Return the (x, y) coordinate for the center point of the cell that contains the specified text.  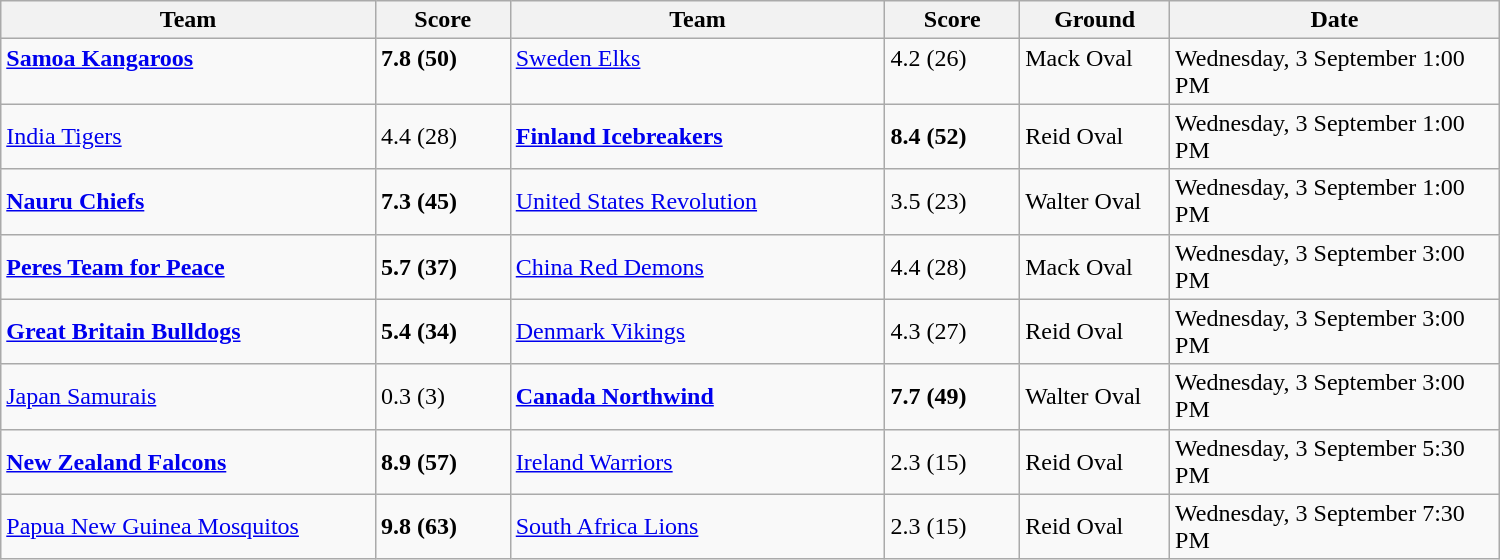
Peres Team for Peace (188, 266)
China Red Demons (698, 266)
8.9 (57) (442, 462)
United States Revolution (698, 202)
4.2 (26) (952, 72)
South Africa Lions (698, 526)
Finland Icebreakers (698, 136)
Ireland Warriors (698, 462)
Great Britain Bulldogs (188, 332)
Japan Samurais (188, 396)
Ground (1095, 20)
Wednesday, 3 September 5:30 PM (1335, 462)
Samoa Kangaroos (188, 72)
Wednesday, 3 September 7:30 PM (1335, 526)
India Tigers (188, 136)
Canada Northwind (698, 396)
7.8 (50) (442, 72)
9.8 (63) (442, 526)
Sweden Elks (698, 72)
0.3 (3) (442, 396)
New Zealand Falcons (188, 462)
7.3 (45) (442, 202)
Nauru Chiefs (188, 202)
4.3 (27) (952, 332)
3.5 (23) (952, 202)
Date (1335, 20)
Denmark Vikings (698, 332)
5.4 (34) (442, 332)
Papua New Guinea Mosquitos (188, 526)
8.4 (52) (952, 136)
5.7 (37) (442, 266)
7.7 (49) (952, 396)
